Return the [x, y] coordinate for the center point of the cell that contains the specified text.  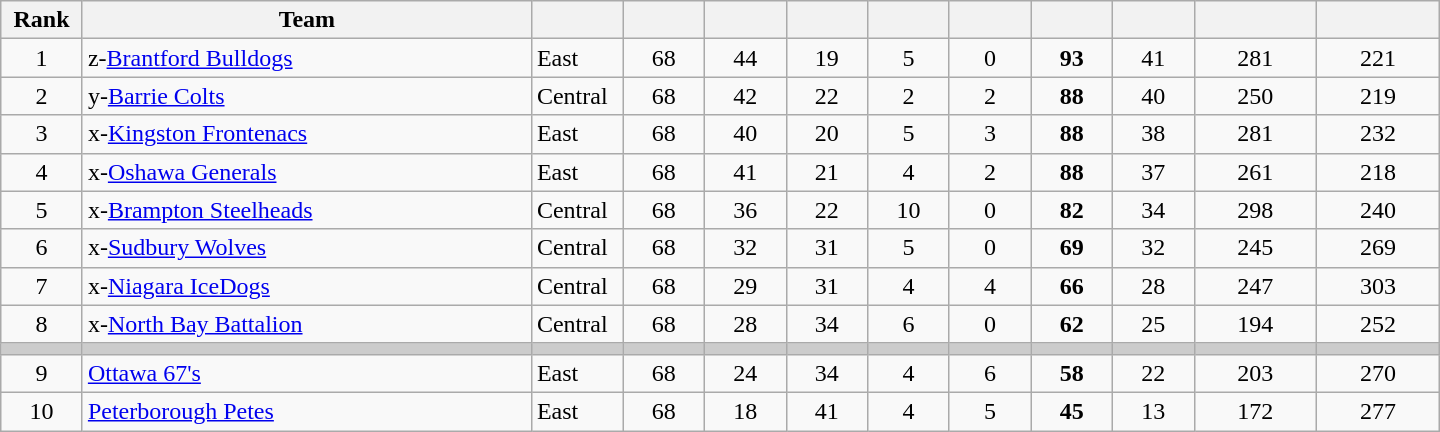
277 [1378, 411]
298 [1255, 210]
9 [42, 373]
Peterborough Petes [306, 411]
20 [827, 134]
36 [745, 210]
221 [1378, 58]
Rank [42, 20]
z-Brantford Bulldogs [306, 58]
219 [1378, 96]
62 [1072, 324]
x-Sudbury Wolves [306, 248]
252 [1378, 324]
232 [1378, 134]
37 [1153, 172]
7 [42, 286]
13 [1153, 411]
29 [745, 286]
66 [1072, 286]
303 [1378, 286]
269 [1378, 248]
218 [1378, 172]
42 [745, 96]
1 [42, 58]
45 [1072, 411]
x-Niagara IceDogs [306, 286]
38 [1153, 134]
203 [1255, 373]
82 [1072, 210]
18 [745, 411]
270 [1378, 373]
Ottawa 67's [306, 373]
x-Oshawa Generals [306, 172]
250 [1255, 96]
x-Brampton Steelheads [306, 210]
58 [1072, 373]
Team [306, 20]
69 [1072, 248]
44 [745, 58]
261 [1255, 172]
x-Kingston Frontenacs [306, 134]
8 [42, 324]
19 [827, 58]
240 [1378, 210]
21 [827, 172]
247 [1255, 286]
172 [1255, 411]
25 [1153, 324]
93 [1072, 58]
24 [745, 373]
245 [1255, 248]
194 [1255, 324]
y-Barrie Colts [306, 96]
x-North Bay Battalion [306, 324]
